Output the (X, Y) coordinate of the center of the cell containing the given text.  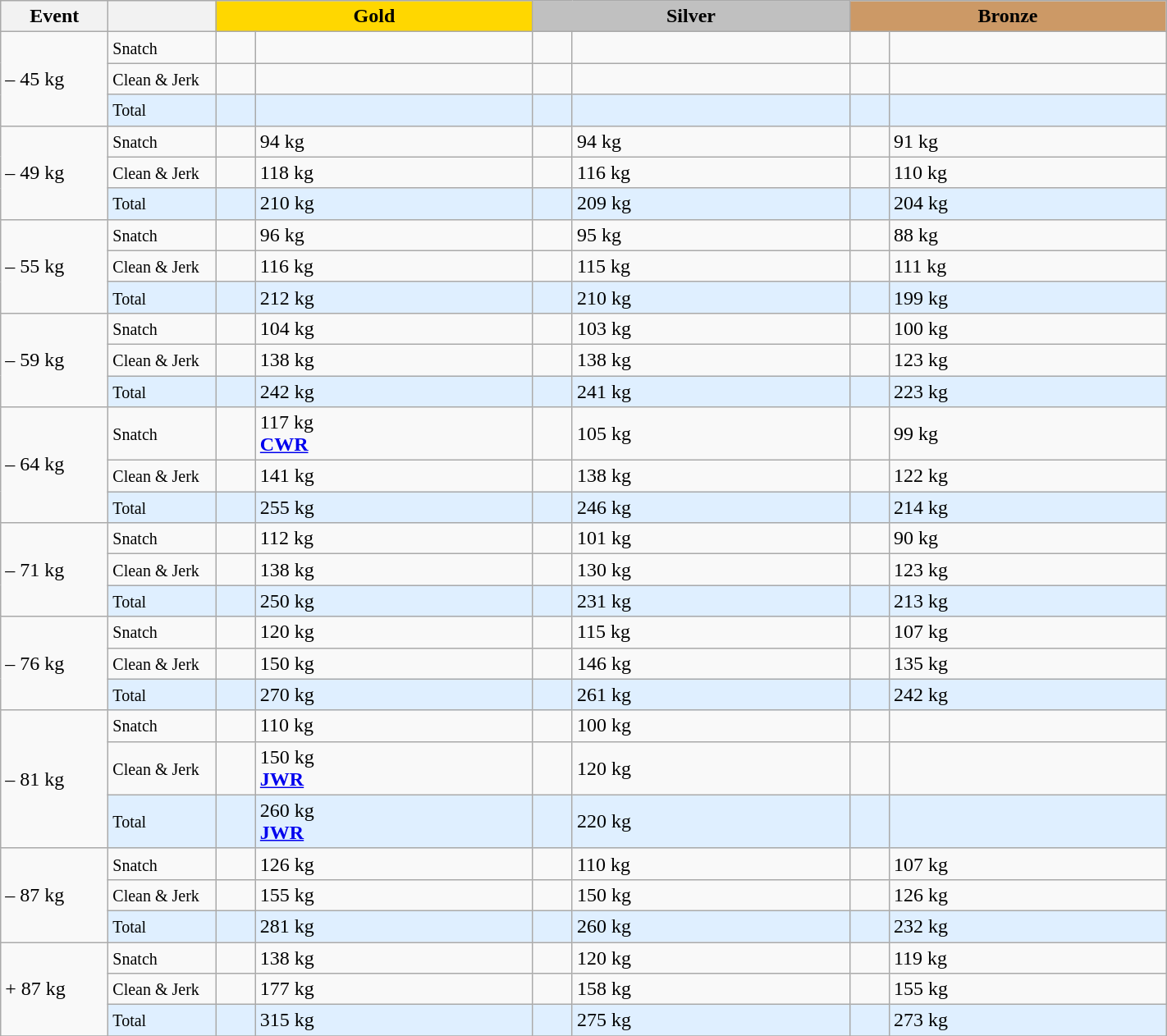
103 kg (711, 328)
255 kg (394, 507)
118 kg (394, 172)
Gold (374, 16)
212 kg (394, 297)
– 59 kg (54, 360)
+ 87 kg (54, 989)
– 45 kg (54, 79)
273 kg (1027, 1020)
146 kg (711, 663)
232 kg (1027, 926)
223 kg (1027, 392)
220 kg (711, 821)
101 kg (711, 539)
213 kg (1027, 601)
231 kg (711, 601)
95 kg (711, 235)
88 kg (1027, 235)
281 kg (394, 926)
122 kg (1027, 476)
158 kg (711, 989)
99 kg (1027, 433)
90 kg (1027, 539)
241 kg (711, 392)
214 kg (1027, 507)
96 kg (394, 235)
199 kg (1027, 297)
270 kg (394, 694)
Silver (691, 16)
Bronze (1008, 16)
150 kgJWR (394, 768)
91 kg (1027, 141)
– 64 kg (54, 465)
– 76 kg (54, 663)
315 kg (394, 1020)
– 49 kg (54, 172)
246 kg (711, 507)
– 81 kg (54, 779)
104 kg (394, 328)
135 kg (1027, 663)
250 kg (394, 601)
260 kgJWR (394, 821)
– 55 kg (54, 266)
209 kg (711, 204)
141 kg (394, 476)
117 kgCWR (394, 433)
105 kg (711, 433)
111 kg (1027, 266)
112 kg (394, 539)
261 kg (711, 694)
260 kg (711, 926)
– 71 kg (54, 570)
– 87 kg (54, 895)
130 kg (711, 570)
Event (54, 16)
177 kg (394, 989)
275 kg (711, 1020)
119 kg (1027, 958)
204 kg (1027, 204)
